Find where the given text appears and provide that cell's center as (X, Y) coordinate. 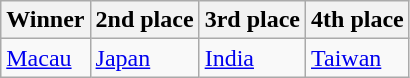
4th place (358, 20)
Macau (46, 58)
3rd place (252, 20)
Japan (144, 58)
India (252, 58)
2nd place (144, 20)
Taiwan (358, 58)
Winner (46, 20)
